Return (X, Y) of the center of cell containing provided text 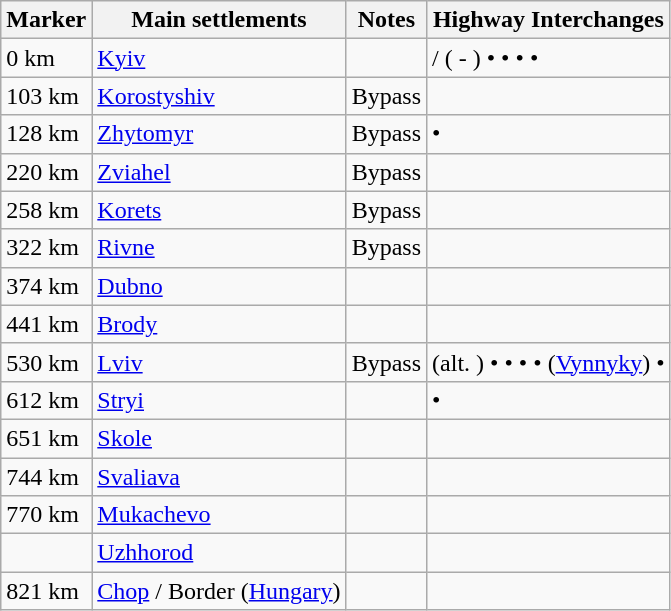
Uzhhorod (219, 553)
441 km (46, 324)
322 km (46, 248)
651 km (46, 438)
(alt. ) • • • • (Vynnyky) • (549, 362)
Korets (219, 210)
Chop / Border (Hungary) (219, 591)
Stryi (219, 400)
Svaliava (219, 477)
Zviahel (219, 172)
/ ( - ) • • • • (549, 58)
220 km (46, 172)
Zhytomyr (219, 134)
Lviv (219, 362)
821 km (46, 591)
0 km (46, 58)
Korostyshiv (219, 96)
612 km (46, 400)
530 km (46, 362)
744 km (46, 477)
Highway Interchanges (549, 20)
770 km (46, 515)
103 km (46, 96)
Mukachevo (219, 515)
Brody (219, 324)
Main settlements (219, 20)
128 km (46, 134)
374 km (46, 286)
Rivne (219, 248)
258 km (46, 210)
Kyiv (219, 58)
Notes (386, 20)
Dubno (219, 286)
Skole (219, 438)
Marker (46, 20)
